Provide the (X, Y) coordinate of the cell's center where the given text is located.  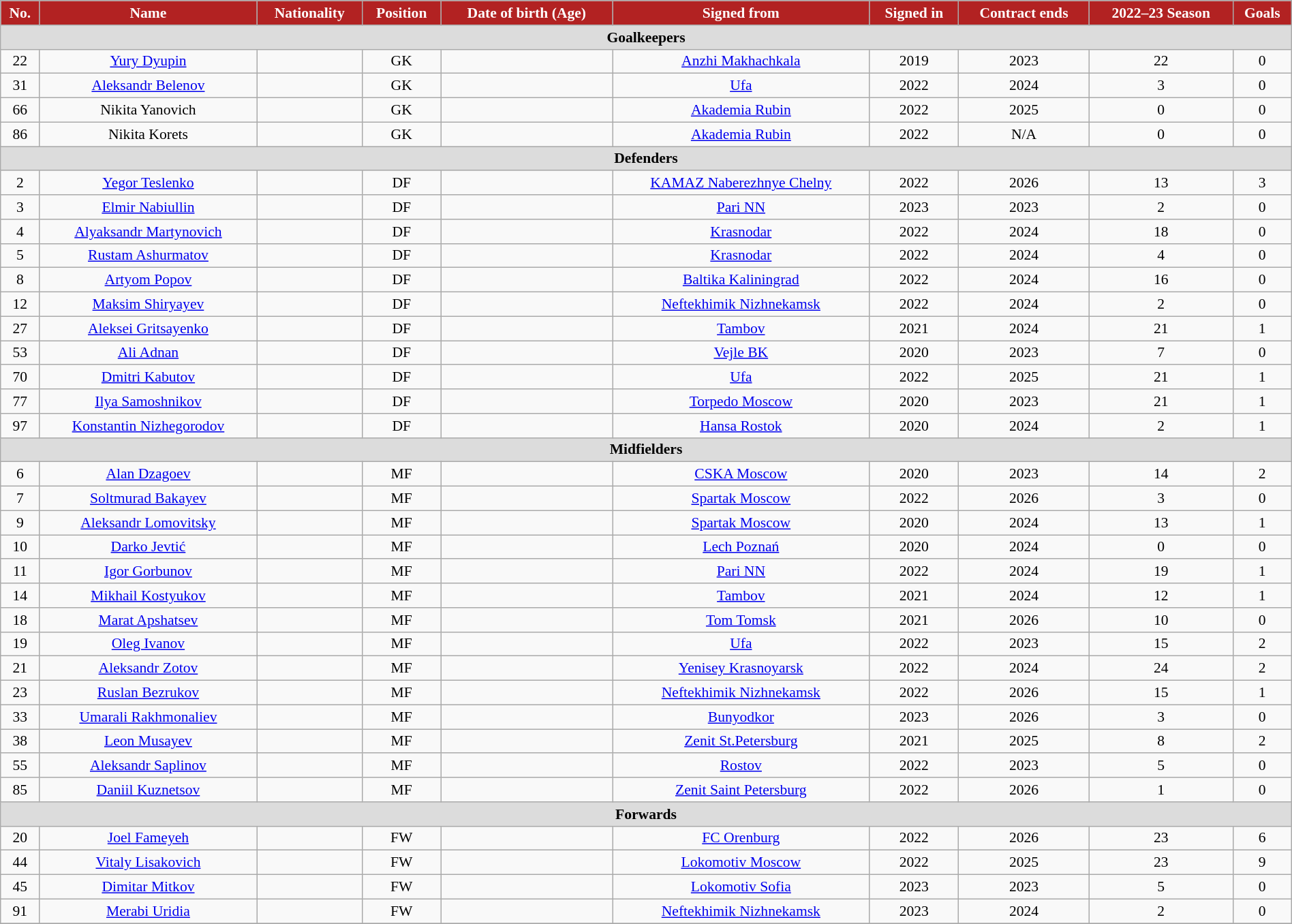
Aleksandr Lomovitsky (149, 523)
Vitaly Lisakovich (149, 863)
Umarali Rakhmonaliev (149, 717)
31 (20, 86)
66 (20, 110)
Aleksandr Saplinov (149, 766)
53 (20, 353)
Date of birth (Age) (527, 13)
Signed from (741, 13)
70 (20, 378)
Nikita Korets (149, 134)
Zenit Saint Petersburg (741, 790)
Daniil Kuznetsov (149, 790)
Torpedo Moscow (741, 401)
Vejle BK (741, 353)
Nikita Yanovich (149, 110)
Igor Gorbunov (149, 572)
33 (20, 717)
Hansa Rostok (741, 426)
Zenit St.Petersburg (741, 741)
Ali Adnan (149, 353)
Forwards (646, 814)
Leon Musayev (149, 741)
Lokomotiv Sofia (741, 887)
Yury Dyupin (149, 61)
Darko Jevtić (149, 547)
Defenders (646, 159)
Anzhi Makhachkala (741, 61)
55 (20, 766)
Marat Apshatsev (149, 620)
77 (20, 401)
11 (20, 572)
86 (20, 134)
FC Orenburg (741, 838)
2022–23 Season (1161, 13)
Aleksei Gritsayenko (149, 328)
Contract ends (1024, 13)
Goalkeepers (646, 37)
Merabi Uridia (149, 911)
Goals (1262, 13)
N/A (1024, 134)
Soltmurad Bakayev (149, 499)
97 (20, 426)
38 (20, 741)
Dmitri Kabutov (149, 378)
Alan Dzagoev (149, 474)
Konstantin Nizhegorodov (149, 426)
91 (20, 911)
Yegor Teslenko (149, 183)
85 (20, 790)
20 (20, 838)
Dimitar Mitkov (149, 887)
Aleksandr Belenov (149, 86)
Bunyodkor (741, 717)
45 (20, 887)
Lech Poznań (741, 547)
Name (149, 13)
27 (20, 328)
Yenisey Krasnoyarsk (741, 668)
Signed in (914, 13)
Maksim Shiryayev (149, 305)
Ilya Samoshnikov (149, 401)
Mikhail Kostyukov (149, 596)
Lokomotiv Moscow (741, 863)
KAMAZ Naberezhnye Chelny (741, 183)
Rostov (741, 766)
Rustam Ashurmatov (149, 256)
Elmir Nabiullin (149, 207)
Alyaksandr Martynovich (149, 232)
Artyom Popov (149, 280)
No. (20, 13)
Aleksandr Zotov (149, 668)
Midfielders (646, 450)
Baltika Kaliningrad (741, 280)
Nationality (309, 13)
Tom Tomsk (741, 620)
16 (1161, 280)
44 (20, 863)
Ruslan Bezrukov (149, 693)
CSKA Moscow (741, 474)
Position (402, 13)
Oleg Ivanov (149, 644)
Joel Fameyeh (149, 838)
24 (1161, 668)
2019 (914, 61)
